Identify which cell holds the provided text, then report its (X, Y) central coordinate. 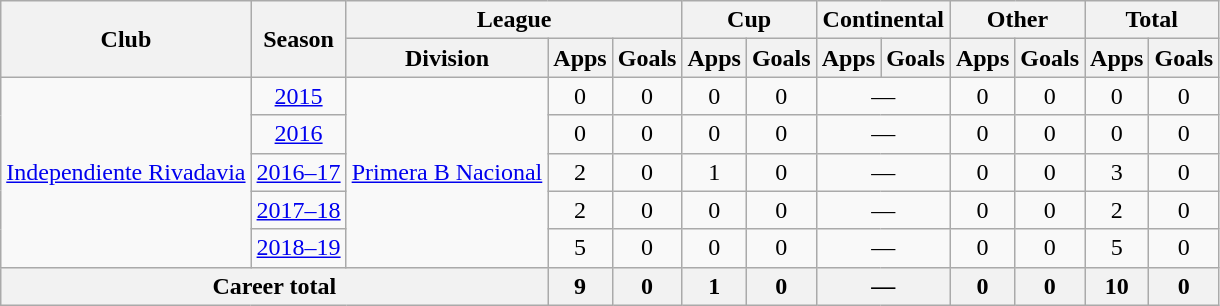
Total (1152, 20)
2016–17 (298, 172)
2016 (298, 134)
2017–18 (298, 210)
10 (1117, 286)
2018–19 (298, 248)
Continental (883, 20)
Other (1017, 20)
Primera B Nacional (447, 172)
Independiente Rivadavia (126, 172)
League (514, 20)
2015 (298, 96)
3 (1117, 172)
Division (447, 58)
Club (126, 39)
Career total (274, 286)
Cup (749, 20)
Season (298, 39)
9 (580, 286)
